Find where the given text appears and provide that cell's center as [X, Y] coordinate. 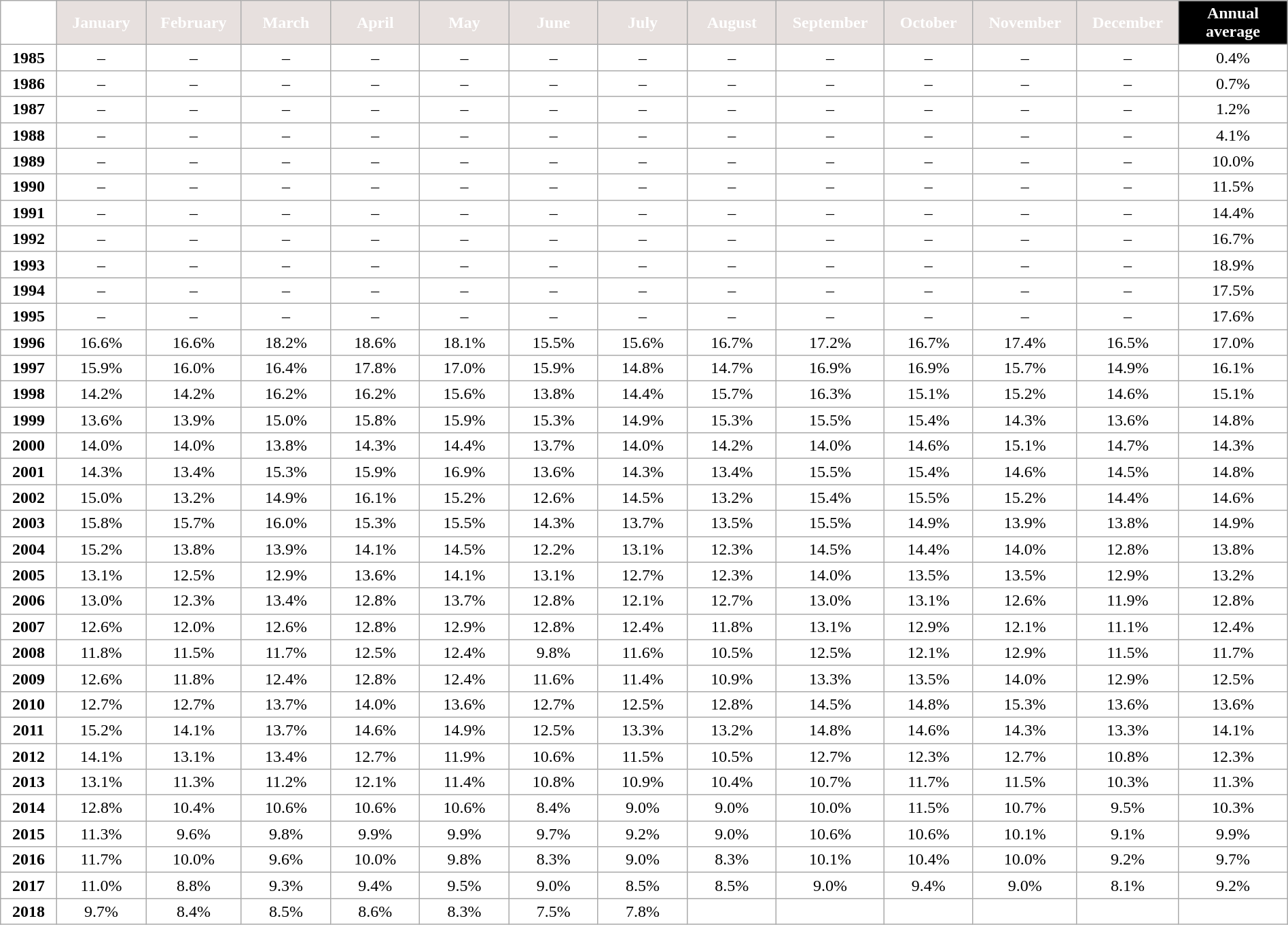
9.3% [285, 886]
17.5% [1234, 290]
12.2% [553, 549]
2004 [29, 549]
17.8% [375, 368]
1995 [29, 316]
April [375, 23]
2012 [29, 756]
2017 [29, 886]
March [285, 23]
1.2% [1234, 109]
1991 [29, 213]
1989 [29, 161]
18.1% [465, 342]
16.4% [285, 368]
May [465, 23]
1990 [29, 187]
1987 [29, 109]
8.8% [194, 886]
4.1% [1234, 135]
0.4% [1234, 58]
2008 [29, 652]
1985 [29, 58]
7.5% [553, 911]
1986 [29, 84]
11.0% [101, 886]
1996 [29, 342]
2011 [29, 730]
17.4% [1024, 342]
18.9% [1234, 264]
1994 [29, 290]
12.0% [194, 627]
2015 [29, 834]
2003 [29, 523]
2016 [29, 860]
17.2% [830, 342]
1999 [29, 420]
16.3% [830, 394]
11.1% [1128, 627]
18.6% [375, 342]
1998 [29, 394]
17.6% [1234, 316]
Annual average [1234, 23]
2005 [29, 575]
September [830, 23]
December [1128, 23]
16.5% [1128, 342]
November [1024, 23]
July [643, 23]
2002 [29, 498]
2014 [29, 808]
2013 [29, 782]
October [928, 23]
2000 [29, 446]
January [101, 23]
1988 [29, 135]
2018 [29, 911]
August [732, 23]
February [194, 23]
8.1% [1128, 886]
18.2% [285, 342]
8.6% [375, 911]
2001 [29, 472]
11.2% [285, 782]
June [553, 23]
2010 [29, 704]
1992 [29, 239]
0.7% [1234, 84]
7.8% [643, 911]
1993 [29, 264]
9.1% [1128, 834]
2009 [29, 678]
2006 [29, 601]
2007 [29, 627]
1997 [29, 368]
